Extract the [X, Y] coordinate from the center of the cell holding the provided text.  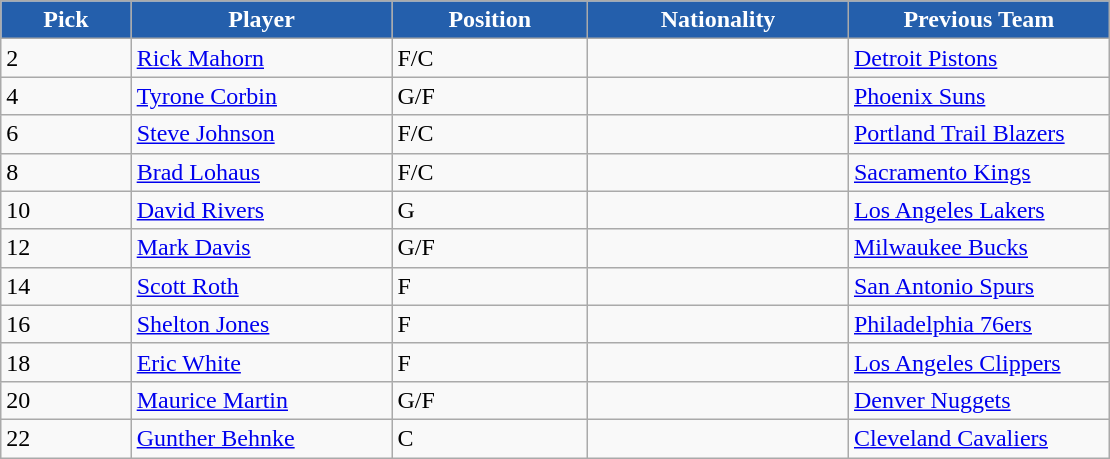
Position [490, 20]
David Rivers [262, 210]
22 [66, 438]
Nationality [718, 20]
C [490, 438]
20 [66, 400]
Shelton Jones [262, 324]
Sacramento Kings [978, 172]
18 [66, 362]
Player [262, 20]
Rick Mahorn [262, 58]
Previous Team [978, 20]
2 [66, 58]
G [490, 210]
Los Angeles Clippers [978, 362]
Detroit Pistons [978, 58]
Los Angeles Lakers [978, 210]
Cleveland Cavaliers [978, 438]
Brad Lohaus [262, 172]
14 [66, 286]
Mark Davis [262, 248]
Eric White [262, 362]
Phoenix Suns [978, 96]
6 [66, 134]
Steve Johnson [262, 134]
8 [66, 172]
Gunther Behnke [262, 438]
Tyrone Corbin [262, 96]
Portland Trail Blazers [978, 134]
Scott Roth [262, 286]
Denver Nuggets [978, 400]
10 [66, 210]
12 [66, 248]
Maurice Martin [262, 400]
Milwaukee Bucks [978, 248]
4 [66, 96]
Pick [66, 20]
16 [66, 324]
San Antonio Spurs [978, 286]
Philadelphia 76ers [978, 324]
